Search for the cell housing the specified text and yield its (X, Y) center coordinate. 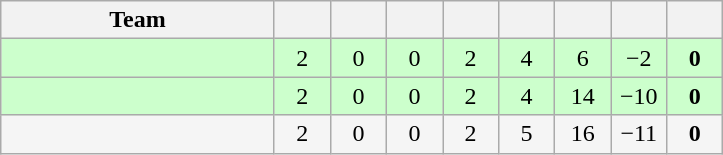
16 (583, 134)
−10 (639, 96)
14 (583, 96)
−2 (639, 58)
Team (138, 20)
5 (527, 134)
6 (583, 58)
−11 (639, 134)
